Provide the [x, y] coordinate of the cell's center where the given text is located.  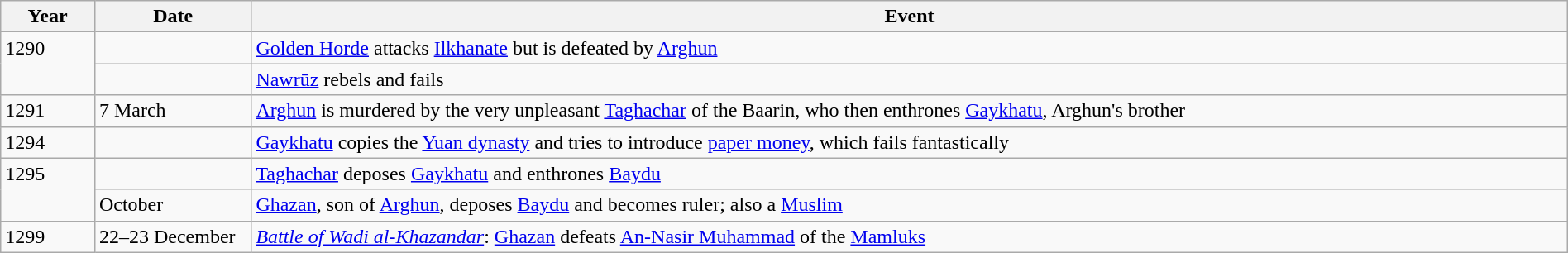
1291 [48, 111]
Ghazan, son of Arghun, deposes Baydu and becomes ruler; also a Muslim [910, 205]
1294 [48, 142]
Date [172, 17]
Battle of Wadi al-Khazandar: Ghazan defeats An-Nasir Muhammad of the Mamluks [910, 236]
Event [910, 17]
Year [48, 17]
1295 [48, 189]
7 March [172, 111]
1290 [48, 64]
Taghachar deposes Gaykhatu and enthrones Baydu [910, 174]
Nawrūz rebels and fails [910, 79]
1299 [48, 236]
October [172, 205]
Gaykhatu copies the Yuan dynasty and tries to introduce paper money, which fails fantastically [910, 142]
Arghun is murdered by the very unpleasant Taghachar of the Baarin, who then enthrones Gaykhatu, Arghun's brother [910, 111]
Golden Horde attacks Ilkhanate but is defeated by Arghun [910, 48]
22–23 December [172, 236]
